For the text-containing cell, return its midpoint in [X, Y] coordinate format. 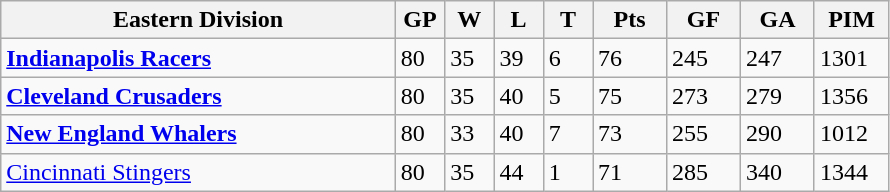
Indianapolis Racers [198, 58]
Eastern Division [198, 20]
T [568, 20]
273 [704, 96]
6 [568, 58]
W [470, 20]
Cleveland Crusaders [198, 96]
1012 [851, 134]
1344 [851, 172]
1301 [851, 58]
340 [778, 172]
39 [518, 58]
GP [420, 20]
Cincinnati Stingers [198, 172]
1 [568, 172]
285 [704, 172]
279 [778, 96]
Pts [630, 20]
L [518, 20]
1356 [851, 96]
290 [778, 134]
44 [518, 172]
33 [470, 134]
73 [630, 134]
245 [704, 58]
New England Whalers [198, 134]
GF [704, 20]
76 [630, 58]
247 [778, 58]
255 [704, 134]
7 [568, 134]
GA [778, 20]
71 [630, 172]
5 [568, 96]
PIM [851, 20]
75 [630, 96]
